Output the [x, y] coordinate of the center of the cell containing the given text.  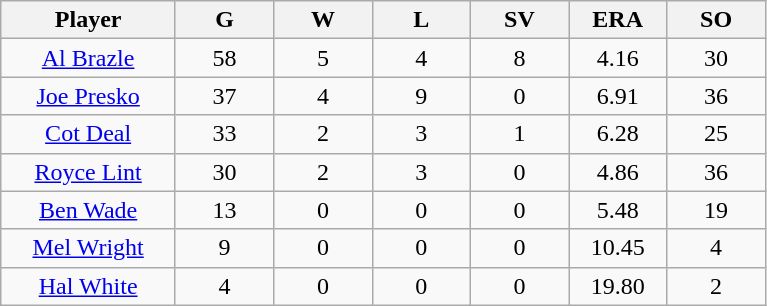
Al Brazle [88, 58]
SV [519, 20]
4.16 [618, 58]
25 [716, 134]
8 [519, 58]
Mel Wright [88, 248]
5 [323, 58]
10.45 [618, 248]
Joe Presko [88, 96]
6.28 [618, 134]
G [224, 20]
4.86 [618, 172]
6.91 [618, 96]
SO [716, 20]
Cot Deal [88, 134]
37 [224, 96]
19 [716, 210]
13 [224, 210]
L [421, 20]
5.48 [618, 210]
58 [224, 58]
Hal White [88, 286]
Royce Lint [88, 172]
Player [88, 20]
19.80 [618, 286]
W [323, 20]
33 [224, 134]
Ben Wade [88, 210]
ERA [618, 20]
1 [519, 134]
